Extract the [X, Y] coordinate from the center of the cell holding the provided text.  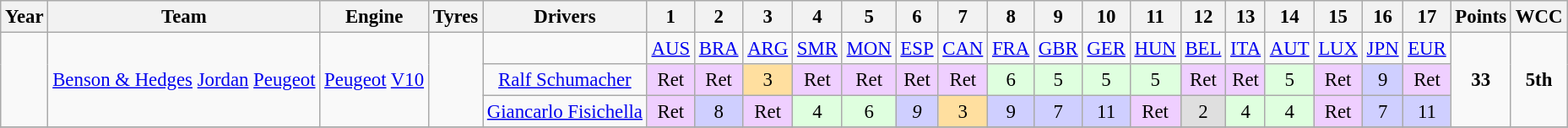
FRA [1012, 49]
AUS [670, 49]
BEL [1203, 49]
AUT [1289, 49]
MON [869, 49]
10 [1106, 17]
Drivers [566, 17]
Tyres [455, 17]
EUR [1427, 49]
WCC [1538, 17]
17 [1427, 17]
13 [1246, 17]
Engine [375, 17]
16 [1383, 17]
ARG [768, 49]
15 [1337, 17]
GBR [1059, 49]
Year [24, 17]
Peugeot V10 [375, 81]
Giancarlo Fisichella [566, 112]
12 [1203, 17]
JPN [1383, 49]
Points [1481, 17]
LUX [1337, 49]
Ralf Schumacher [566, 80]
HUN [1155, 49]
14 [1289, 17]
ITA [1246, 49]
BRA [718, 49]
GER [1106, 49]
Team [184, 17]
Benson & Hedges Jordan Peugeot [184, 81]
5th [1538, 81]
CAN [963, 49]
33 [1481, 81]
SMR [817, 49]
1 [670, 17]
ESP [917, 49]
